For the text-containing cell, return its midpoint in [x, y] coordinate format. 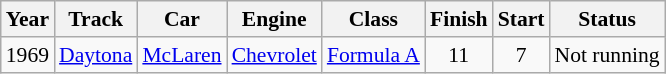
11 [459, 55]
Formula A [374, 55]
Daytona [96, 55]
McLaren [182, 55]
Chevrolet [274, 55]
1969 [28, 55]
Engine [274, 19]
Year [28, 19]
Class [374, 19]
Not running [608, 55]
Start [522, 19]
7 [522, 55]
Track [96, 19]
Car [182, 19]
Status [608, 19]
Finish [459, 19]
